Detect which cell encompasses the target text, then output its [X, Y] center coordinate. 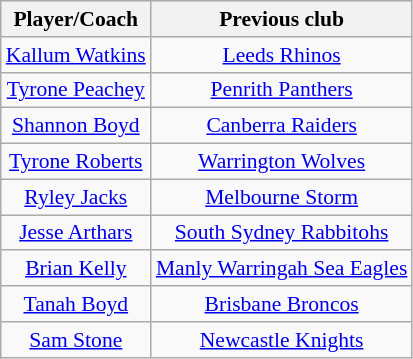
Warrington Wolves [282, 162]
Penrith Panthers [282, 90]
Kallum Watkins [76, 55]
Tanah Boyd [76, 304]
South Sydney Rabbitohs [282, 233]
Tyrone Roberts [76, 162]
Sam Stone [76, 340]
Newcastle Knights [282, 340]
Brian Kelly [76, 269]
Manly Warringah Sea Eagles [282, 269]
Canberra Raiders [282, 126]
Previous club [282, 19]
Melbourne Storm [282, 197]
Jesse Arthars [76, 233]
Leeds Rhinos [282, 55]
Ryley Jacks [76, 197]
Shannon Boyd [76, 126]
Player/Coach [76, 19]
Brisbane Broncos [282, 304]
Tyrone Peachey [76, 90]
